Pinpoint the cell where the given text exists, returning its [X, Y] midpoint coordinate. 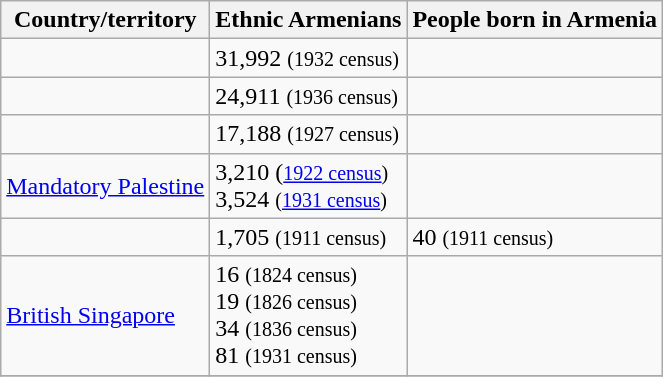
24,911 (1936 census) [308, 96]
Mandatory Palestine [106, 186]
17,188 (1927 census) [308, 134]
3,210 (1922 census)3,524 (1931 census) [308, 186]
Country/territory [106, 20]
16 (1824 census)19 (1826 census)34 (1836 census)81 (1931 census) [308, 316]
British Singapore [106, 316]
People born in Armenia [535, 20]
31,992 (1932 census) [308, 58]
1,705 (1911 census) [308, 237]
40 (1911 census) [535, 237]
Ethnic Armenians [308, 20]
